Return (X, Y) of the center of cell containing provided text 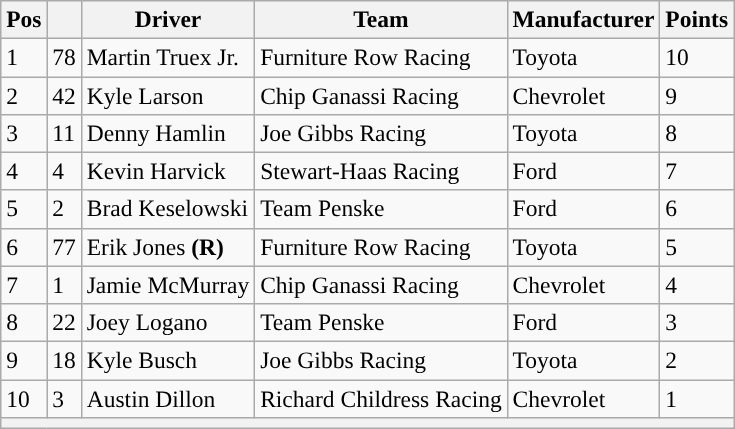
Stewart-Haas Racing (381, 171)
Kyle Larson (168, 95)
Pos (24, 19)
Joey Logano (168, 322)
Kyle Busch (168, 360)
Team (381, 19)
Erik Jones (R) (168, 247)
22 (64, 322)
78 (64, 57)
Brad Keselowski (168, 209)
77 (64, 247)
Driver (168, 19)
Denny Hamlin (168, 133)
Richard Childress Racing (381, 398)
42 (64, 95)
11 (64, 133)
Manufacturer (584, 19)
18 (64, 360)
Points (697, 19)
Kevin Harvick (168, 171)
Jamie McMurray (168, 285)
Martin Truex Jr. (168, 57)
Austin Dillon (168, 398)
